Provide the [X, Y] coordinate of the cell's center where the given text is located.  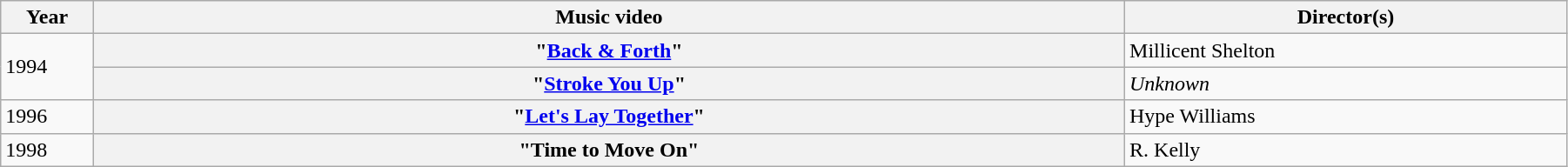
Director(s) [1346, 17]
1996 [47, 117]
"Back & Forth" [609, 50]
1994 [47, 67]
Hype Williams [1346, 117]
1998 [47, 150]
"Time to Move On" [609, 150]
Millicent Shelton [1346, 50]
R. Kelly [1346, 150]
"Stroke You Up" [609, 83]
Unknown [1346, 83]
"Let's Lay Together" [609, 117]
Music video [609, 17]
Year [47, 17]
